Detect which cell encompasses the target text, then output its [X, Y] center coordinate. 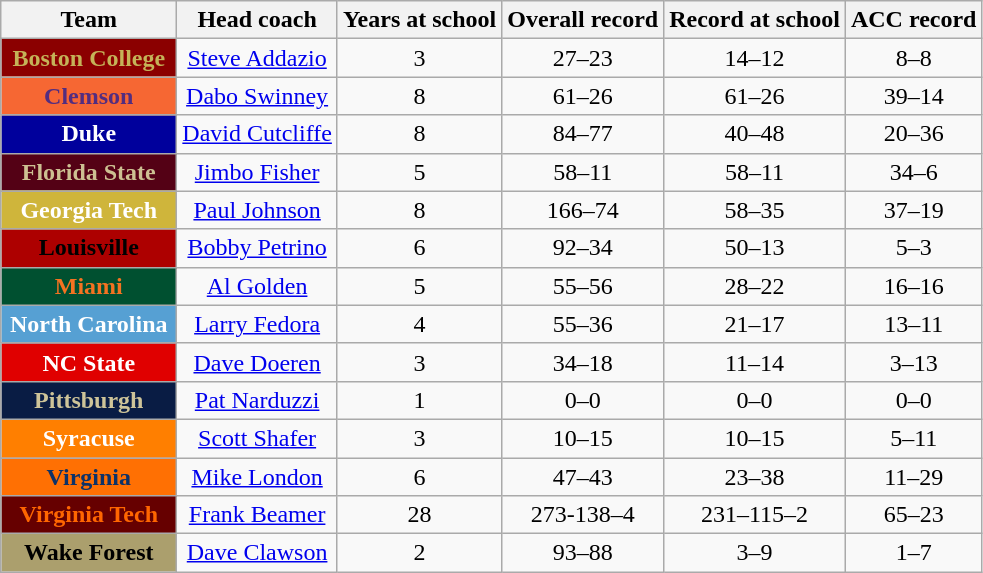
55–56 [583, 286]
1–7 [914, 553]
Larry Fedora [258, 324]
Head coach [258, 20]
5–3 [914, 248]
Jimbo Fisher [258, 172]
Steve Addazio [258, 58]
Dabo Swinney [258, 96]
Pat Narduzzi [258, 400]
4 [419, 324]
3–9 [755, 553]
Florida State [89, 172]
8–8 [914, 58]
21–17 [755, 324]
39–14 [914, 96]
28–22 [755, 286]
34–18 [583, 362]
Virginia [89, 477]
231–115–2 [755, 515]
Virginia Tech [89, 515]
Al Golden [258, 286]
Miami [89, 286]
Scott Shafer [258, 438]
Bobby Petrino [258, 248]
Paul Johnson [258, 210]
11–29 [914, 477]
David Cutcliffe [258, 134]
Syracuse [89, 438]
27–23 [583, 58]
Overall record [583, 20]
14–12 [755, 58]
Team [89, 20]
93–88 [583, 553]
84–77 [583, 134]
Dave Doeren [258, 362]
92–34 [583, 248]
23–38 [755, 477]
13–11 [914, 324]
Georgia Tech [89, 210]
58–35 [755, 210]
NC State [89, 362]
40–48 [755, 134]
65–23 [914, 515]
28 [419, 515]
5–11 [914, 438]
11–14 [755, 362]
Dave Clawson [258, 553]
Years at school [419, 20]
47–43 [583, 477]
North Carolina [89, 324]
Clemson [89, 96]
ACC record [914, 20]
16–16 [914, 286]
20–36 [914, 134]
3–13 [914, 362]
1 [419, 400]
Frank Beamer [258, 515]
50–13 [755, 248]
Mike London [258, 477]
Boston College [89, 58]
Louisville [89, 248]
37–19 [914, 210]
273-138–4 [583, 515]
Record at school [755, 20]
34–6 [914, 172]
55–36 [583, 324]
Wake Forest [89, 553]
Pittsburgh [89, 400]
Duke [89, 134]
166–74 [583, 210]
2 [419, 553]
